Return (x, y) of the center of cell containing provided text 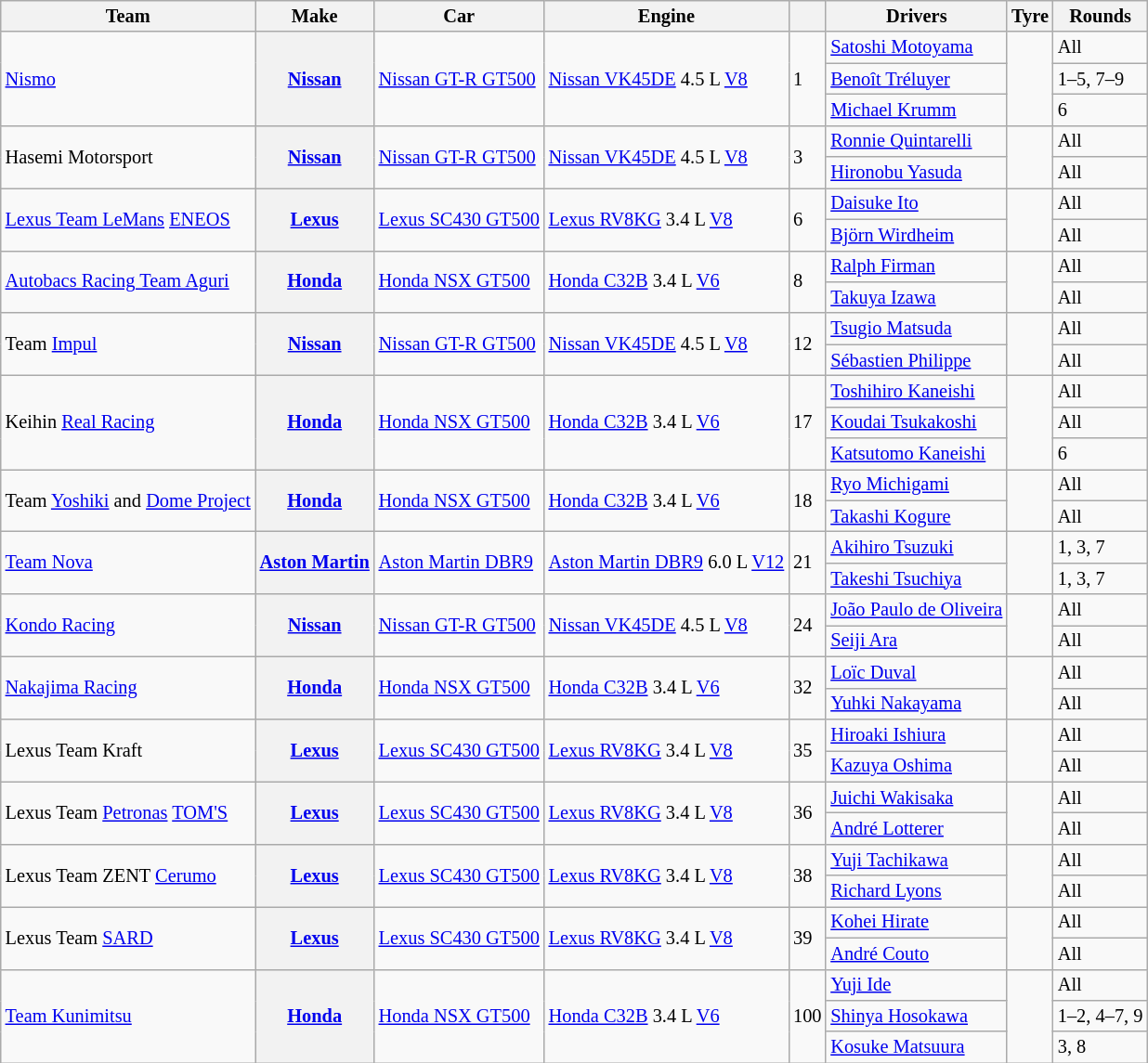
Hironobu Yasuda (916, 173)
Make (315, 16)
Kondo Racing (128, 626)
Hasemi Motorsport (128, 156)
Shinya Hosokawa (916, 1016)
Lexus Team ZENT Cerumo (128, 875)
Kosuke Matsuura (916, 1047)
Takuya Izawa (916, 297)
100 (807, 1016)
Yuji Tachikawa (916, 860)
Yuji Ide (916, 985)
Takashi Kogure (916, 516)
Seiji Ara (916, 641)
8 (807, 282)
Team (128, 16)
1–2, 4–7, 9 (1100, 1016)
39 (807, 938)
21 (807, 563)
Team Kunimitsu (128, 1016)
Aston Martin DBR9 (459, 563)
Lexus Team Petronas TOM'S (128, 813)
João Paulo de Oliveira (916, 610)
24 (807, 626)
Toshihiro Kaneishi (916, 391)
Autobacs Racing Team Aguri (128, 282)
Michael Krumm (916, 110)
36 (807, 813)
Daisuke Ito (916, 203)
3, 8 (1100, 1047)
Tsugio Matsuda (916, 329)
Lexus Team SARD (128, 938)
Ryo Michigami (916, 485)
Lexus Team Kraft (128, 750)
Team Yoshiki and Dome Project (128, 499)
Keihin Real Racing (128, 421)
Ronnie Quintarelli (916, 141)
Akihiro Tsuzuki (916, 547)
Björn Wirdheim (916, 235)
Aston Martin (315, 563)
Takeshi Tsuchiya (916, 578)
Ralph Firman (916, 266)
Katsutomo Kaneishi (916, 454)
Satoshi Motoyama (916, 47)
1–5, 7–9 (1100, 79)
Loïc Duval (916, 672)
Juichi Wakisaka (916, 797)
Sébastien Philippe (916, 360)
Lexus Team LeMans ENEOS (128, 219)
Tyre (1030, 16)
Benoît Tréluyer (916, 79)
Team Impul (128, 344)
Hiroaki Ishiura (916, 734)
17 (807, 421)
3 (807, 156)
André Lotterer (916, 828)
12 (807, 344)
Kazuya Oshima (916, 766)
Koudai Tsukakoshi (916, 422)
32 (807, 687)
Drivers (916, 16)
1 (807, 78)
Kohei Hirate (916, 922)
18 (807, 499)
Nismo (128, 78)
Richard Lyons (916, 891)
38 (807, 875)
Car (459, 16)
Engine (667, 16)
35 (807, 750)
Nakajima Racing (128, 687)
Rounds (1100, 16)
André Couto (916, 953)
Yuhki Nakayama (916, 704)
Aston Martin DBR9 6.0 L V12 (667, 563)
Team Nova (128, 563)
